Detect which cell encompasses the target text, then output its (x, y) center coordinate. 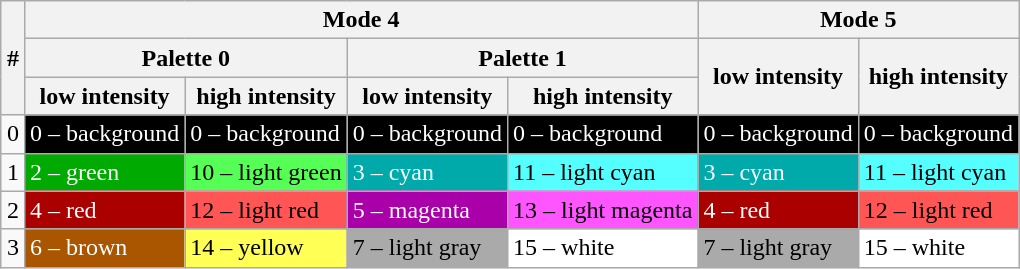
1 (12, 172)
Palette 0 (186, 58)
2 – green (104, 172)
10 – light green (266, 172)
14 – yellow (266, 248)
13 – light magenta (603, 210)
6 – brown (104, 248)
5 – magenta (427, 210)
# (12, 58)
0 (12, 134)
3 (12, 248)
Palette 1 (522, 58)
2 (12, 210)
Mode 4 (360, 20)
Mode 5 (858, 20)
